Extract the [X, Y] coordinate from the center of the cell holding the provided text.  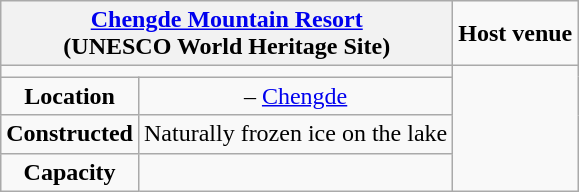
Host venue [516, 34]
Chengde Mountain Resort(UNESCO World Heritage Site) [227, 34]
Location [70, 96]
Capacity [70, 172]
Constructed [70, 134]
Naturally frozen ice on the lake [295, 134]
– Chengde [295, 96]
